Provide the [X, Y] coordinate of the cell's center where the given text is located.  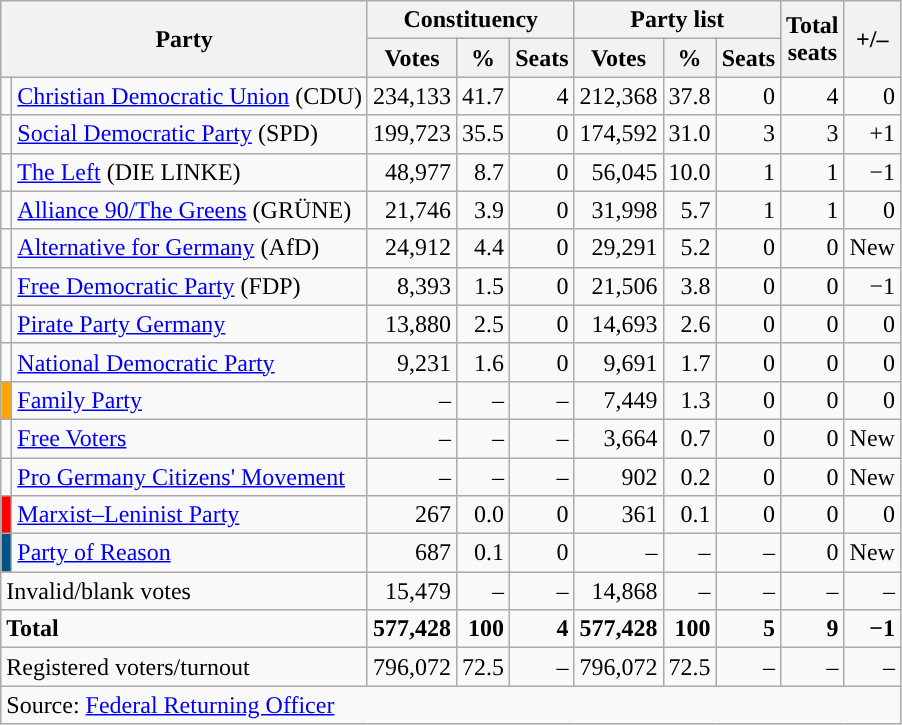
0.2 [690, 477]
4.4 [484, 248]
Social Democratic Party (SPD) [190, 134]
2.6 [690, 324]
National Democratic Party [190, 362]
21,746 [412, 210]
1.5 [484, 286]
41.7 [484, 96]
Christian Democratic Union (CDU) [190, 96]
Invalid/blank votes [184, 591]
Alternative for Germany (AfD) [190, 248]
13,880 [412, 324]
Free Voters [190, 438]
Party of Reason [190, 553]
3.9 [484, 210]
21,506 [618, 286]
1.6 [484, 362]
31,998 [618, 210]
Party list [678, 20]
3,664 [618, 438]
234,133 [412, 96]
10.0 [690, 172]
35.5 [484, 134]
7,449 [618, 400]
361 [618, 515]
Pirate Party Germany [190, 324]
9 [813, 629]
3.8 [690, 286]
24,912 [412, 248]
0.0 [484, 515]
199,723 [412, 134]
5.2 [690, 248]
Family Party [190, 400]
687 [412, 553]
48,977 [412, 172]
267 [412, 515]
The Left (DIE LINKE) [190, 172]
902 [618, 477]
5 [748, 629]
37.8 [690, 96]
9,231 [412, 362]
Party [184, 39]
Totalseats [813, 39]
Marxist–Leninist Party [190, 515]
29,291 [618, 248]
Pro Germany Citizens' Movement [190, 477]
9,691 [618, 362]
8.7 [484, 172]
174,592 [618, 134]
15,479 [412, 591]
+1 [872, 134]
5.7 [690, 210]
Registered voters/turnout [184, 667]
0.7 [690, 438]
14,868 [618, 591]
14,693 [618, 324]
Alliance 90/The Greens (GRÜNE) [190, 210]
2.5 [484, 324]
Free Democratic Party (FDP) [190, 286]
56,045 [618, 172]
212,368 [618, 96]
31.0 [690, 134]
+/– [872, 39]
Source: Federal Returning Officer [451, 705]
8,393 [412, 286]
Constituency [470, 20]
Total [184, 629]
1.3 [690, 400]
1.7 [690, 362]
